Find where the given text appears and provide that cell's center as (X, Y) coordinate. 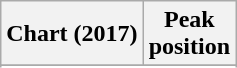
Chart (2017) (72, 34)
Peakposition (189, 34)
